Capture the cell that displays the provided text and extract its (X, Y) central coordinate. 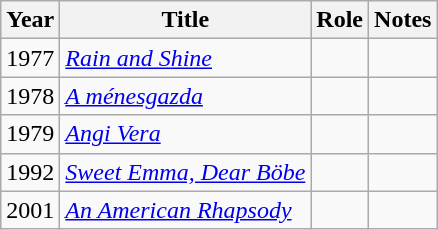
Angi Vera (186, 134)
Sweet Emma, Dear Böbe (186, 172)
Title (186, 20)
1979 (30, 134)
2001 (30, 210)
Year (30, 20)
Notes (403, 20)
1977 (30, 58)
An American Rhapsody (186, 210)
1992 (30, 172)
Rain and Shine (186, 58)
A ménesgazda (186, 96)
Role (340, 20)
1978 (30, 96)
